Detect which cell encompasses the target text, then output its [X, Y] center coordinate. 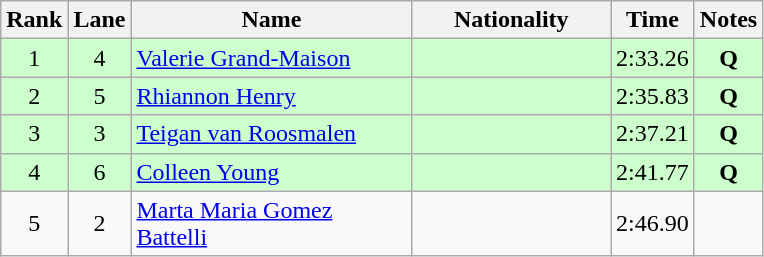
6 [100, 172]
2:46.90 [653, 224]
2:37.21 [653, 134]
Marta Maria Gomez Battelli [272, 224]
2:33.26 [653, 58]
Name [272, 20]
Notes [728, 20]
Rhiannon Henry [272, 96]
1 [34, 58]
Lane [100, 20]
Nationality [512, 20]
2:35.83 [653, 96]
Rank [34, 20]
Colleen Young [272, 172]
2:41.77 [653, 172]
Time [653, 20]
Valerie Grand-Maison [272, 58]
Teigan van Roosmalen [272, 134]
